Find where the given text appears and provide that cell's center as [x, y] coordinate. 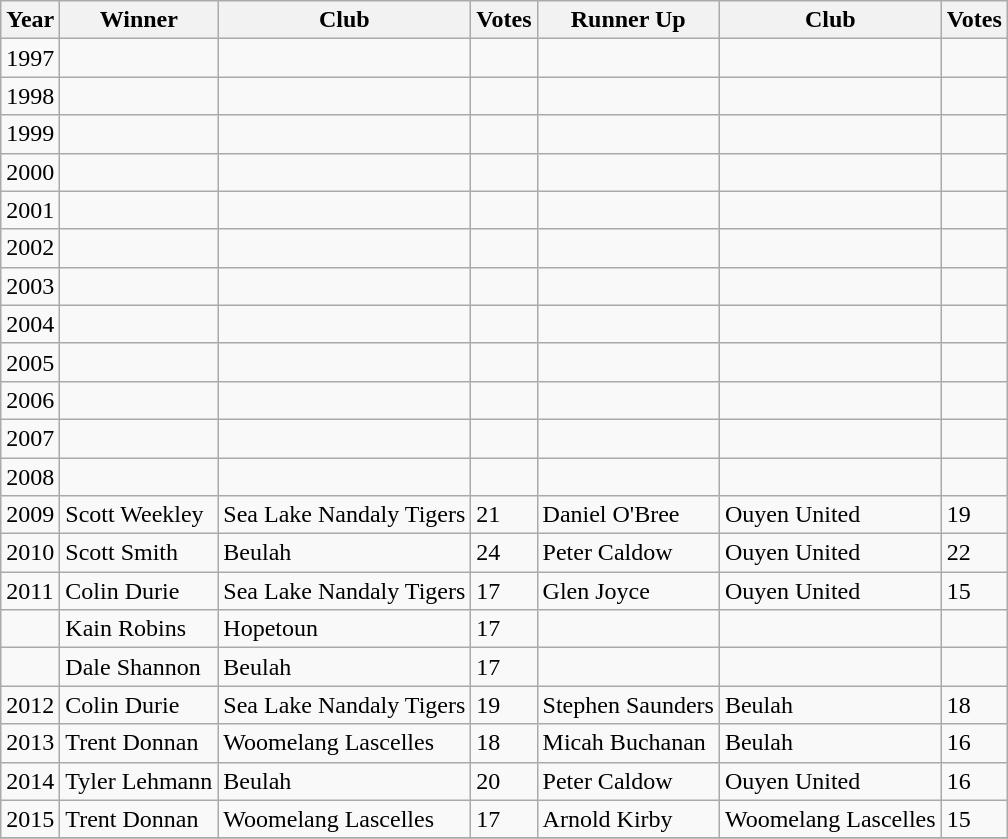
2009 [30, 515]
22 [974, 553]
Stephen Saunders [628, 705]
2007 [30, 438]
2000 [30, 172]
21 [504, 515]
20 [504, 781]
2004 [30, 324]
2005 [30, 362]
24 [504, 553]
2012 [30, 705]
Glen Joyce [628, 591]
1997 [30, 58]
2003 [30, 286]
Dale Shannon [139, 667]
Runner Up [628, 20]
2013 [30, 743]
2014 [30, 781]
2001 [30, 210]
2008 [30, 477]
1999 [30, 134]
Scott Weekley [139, 515]
2006 [30, 400]
2002 [30, 248]
Daniel O'Bree [628, 515]
2010 [30, 553]
2015 [30, 819]
1998 [30, 96]
Arnold Kirby [628, 819]
Scott Smith [139, 553]
2011 [30, 591]
Hopetoun [344, 629]
Tyler Lehmann [139, 781]
Kain Robins [139, 629]
Year [30, 20]
Micah Buchanan [628, 743]
Winner [139, 20]
